Detect which cell encompasses the target text, then output its [x, y] center coordinate. 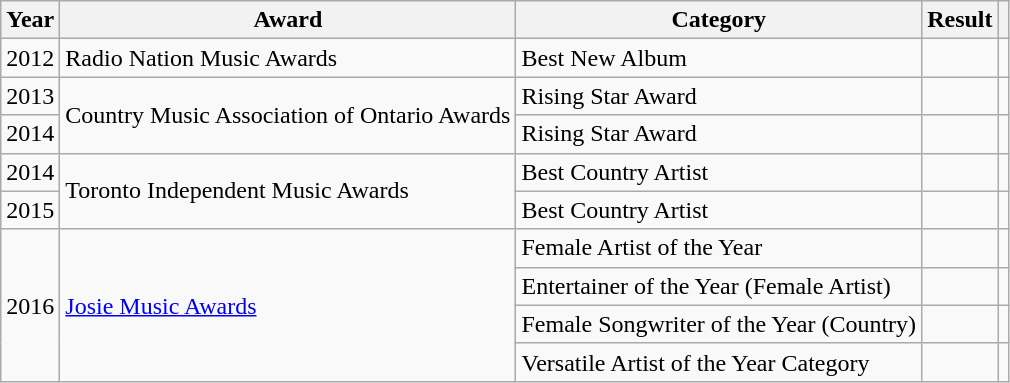
Country Music Association of Ontario Awards [288, 115]
2013 [30, 96]
2015 [30, 210]
Female Artist of the Year [719, 248]
Result [960, 20]
Category [719, 20]
Josie Music Awards [288, 305]
Radio Nation Music Awards [288, 58]
Female Songwriter of the Year (Country) [719, 324]
Toronto Independent Music Awards [288, 191]
Versatile Artist of the Year Category [719, 362]
Best New Album [719, 58]
Award [288, 20]
Year [30, 20]
2012 [30, 58]
Entertainer of the Year (Female Artist) [719, 286]
2016 [30, 305]
